Capture the cell that displays the provided text and extract its (x, y) central coordinate. 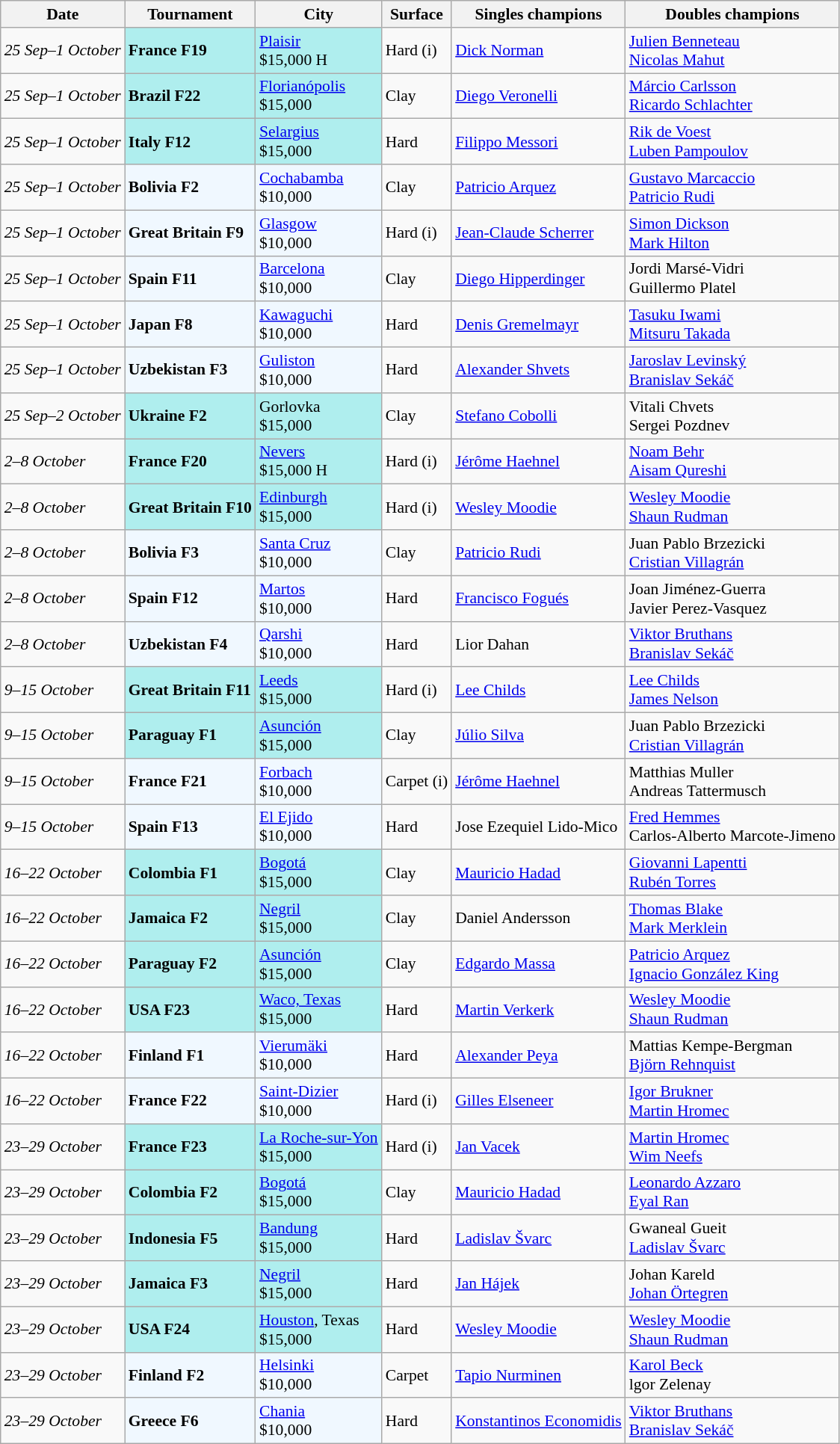
Ladislav Švarc (538, 1238)
Singles champions (538, 14)
Julien Benneteau Nicolas Mahut (732, 51)
Igor Brukner Martin Hromec (732, 1102)
Santa Cruz $10,000 (318, 553)
Edinburgh $15,000 (318, 507)
Guliston $10,000 (318, 371)
USA F23 (190, 1009)
Waco, Texas$15,000 (318, 1009)
Denis Gremelmayr (538, 324)
Jamaica F2 (190, 918)
Fred Hemmes Carlos-Alberto Marcote-Jimeno (732, 827)
City (318, 14)
Bolivia F3 (190, 553)
Greece F6 (190, 1422)
Uzbekistan F3 (190, 371)
Joan Jiménez-Guerra Javier Perez-Vasquez (732, 598)
Gwaneal Gueit Ladislav Švarc (732, 1238)
Bandung $15,000 (318, 1238)
El Ejido $10,000 (318, 827)
Italy F12 (190, 142)
Jamaica F3 (190, 1284)
Doubles champions (732, 14)
Stefano Cobolli (538, 416)
Colombia F2 (190, 1193)
France F22 (190, 1102)
Gilles Elseneer (538, 1102)
Martin Verkerk (538, 1009)
USA F24 (190, 1329)
Ukraine F2 (190, 416)
Florianópolis $15,000 (318, 96)
Date (63, 14)
Jose Ezequiel Lido-Mico (538, 827)
Konstantinos Economidis (538, 1422)
Diego Hipperdinger (538, 278)
Leeds $15,000 (318, 691)
Jean-Claude Scherrer (538, 233)
France F21 (190, 782)
Spain F12 (190, 598)
Jordi Marsé-Vidri Guillermo Platel (732, 278)
Johan Kareld Johan Örtegren (732, 1284)
Paraguay F1 (190, 735)
Gorlovka $15,000 (318, 416)
Lior Dahan (538, 644)
Gustavo Marcaccio Patricio Rudi (732, 187)
Patricio Arquez (538, 187)
La Roche-sur-Yon $15,000 (318, 1147)
Filippo Messori (538, 142)
France F20 (190, 462)
Uzbekistan F4 (190, 644)
Surface (417, 14)
Tapio Nurminen (538, 1375)
Finland F1 (190, 1055)
Spain F13 (190, 827)
Carpet (i) (417, 782)
France F19 (190, 51)
Cochabamba $10,000 (318, 187)
Simon Dickson Mark Hilton (732, 233)
Martin Hromec Wim Neefs (732, 1147)
Kawaguchi $10,000 (318, 324)
Helsinki $10,000 (318, 1375)
Lee Childs (538, 691)
Great Britain F11 (190, 691)
Selargius $15,000 (318, 142)
Saint-Dizier $10,000 (318, 1102)
Giovanni Lapentti Rubén Torres (732, 873)
Francisco Fogués (538, 598)
Great Britain F10 (190, 507)
Nevers $15,000 H (318, 462)
Forbach $10,000 (318, 782)
Patricio Rudi (538, 553)
Tasuku Iwami Mitsuru Takada (732, 324)
Rik de Voest Luben Pampoulov (732, 142)
Júlio Silva (538, 735)
Chania $10,000 (318, 1422)
Lee Childs James Nelson (732, 691)
Mattias Kempe-Bergman Björn Rehnquist (732, 1055)
Finland F2 (190, 1375)
Spain F11 (190, 278)
Noam Behr Aisam Qureshi (732, 462)
Vitali Chvets Sergei Pozdnev (732, 416)
Japan F8 (190, 324)
Tournament (190, 14)
25 Sep–2 October (63, 416)
Indonesia F5 (190, 1238)
Leonardo Azzaro Eyal Ran (732, 1193)
Daniel Andersson (538, 918)
Barcelona $10,000 (318, 278)
Martos $10,000 (318, 598)
Plaisir$15,000 H (318, 51)
Paraguay F2 (190, 964)
Dick Norman (538, 51)
Alexander Shvets (538, 371)
Carpet (417, 1375)
Great Britain F9 (190, 233)
Diego Veronelli (538, 96)
Houston, Texas $15,000 (318, 1329)
Patricio Arquez Ignacio González King (732, 964)
Jan Vacek (538, 1147)
Glasgow$10,000 (318, 233)
Alexander Peya (538, 1055)
Thomas Blake Mark Merklein (732, 918)
Matthias Muller Andreas Tattermusch (732, 782)
Karol Beck lgor Zelenay (732, 1375)
Brazil F22 (190, 96)
Colombia F1 (190, 873)
Jaroslav Levinský Branislav Sekáč (732, 371)
Qarshi $10,000 (318, 644)
France F23 (190, 1147)
Edgardo Massa (538, 964)
Jan Hájek (538, 1284)
Márcio Carlsson Ricardo Schlachter (732, 96)
Vierumäki$10,000 (318, 1055)
Bolivia F2 (190, 187)
